Capture the cell that displays the provided text and extract its [X, Y] central coordinate. 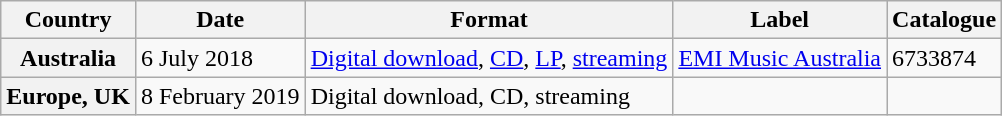
Catalogue [944, 20]
EMI Music Australia [780, 58]
6733874 [944, 58]
Australia [68, 58]
6 July 2018 [220, 58]
Label [780, 20]
Digital download, CD, LP, streaming [489, 58]
8 February 2019 [220, 96]
Europe, UK [68, 96]
Date [220, 20]
Country [68, 20]
Format [489, 20]
Digital download, CD, streaming [489, 96]
